Extract the [X, Y] coordinate from the center of the cell holding the provided text.  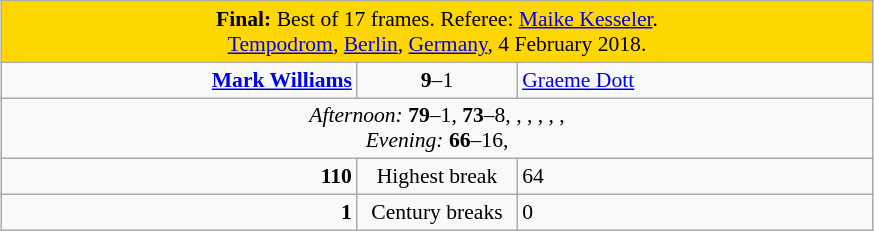
Highest break [437, 177]
9–1 [437, 80]
Final: Best of 17 frames. Referee: Maike Kesseler.Tempodrom, Berlin, Germany, 4 February 2018. [437, 32]
Century breaks [437, 213]
Afternoon: 79–1, 73–8, , , , , , Evening: 66–16, [437, 128]
64 [694, 177]
1 [180, 213]
Graeme Dott [694, 80]
0 [694, 213]
Mark Williams [180, 80]
110 [180, 177]
